Extract the [X, Y] coordinate from the center of the cell holding the provided text.  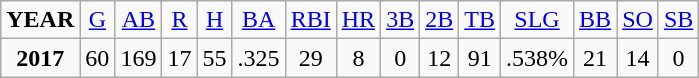
.538% [538, 58]
8 [358, 58]
G [98, 20]
BB [596, 20]
3B [400, 20]
SLG [538, 20]
.325 [258, 58]
91 [480, 58]
2B [440, 20]
2017 [40, 58]
21 [596, 58]
YEAR [40, 20]
BA [258, 20]
169 [138, 58]
AB [138, 20]
12 [440, 58]
HR [358, 20]
H [214, 20]
14 [638, 58]
55 [214, 58]
R [180, 20]
60 [98, 58]
29 [310, 58]
TB [480, 20]
SB [678, 20]
17 [180, 58]
SO [638, 20]
RBI [310, 20]
